Search for the cell housing the specified text and yield its (x, y) center coordinate. 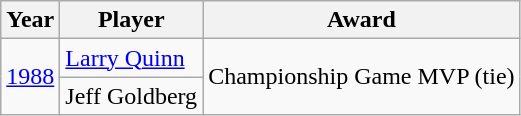
Larry Quinn (132, 58)
1988 (30, 77)
Championship Game MVP (tie) (362, 77)
Player (132, 20)
Award (362, 20)
Jeff Goldberg (132, 96)
Year (30, 20)
